Search for the cell housing the specified text and yield its (x, y) center coordinate. 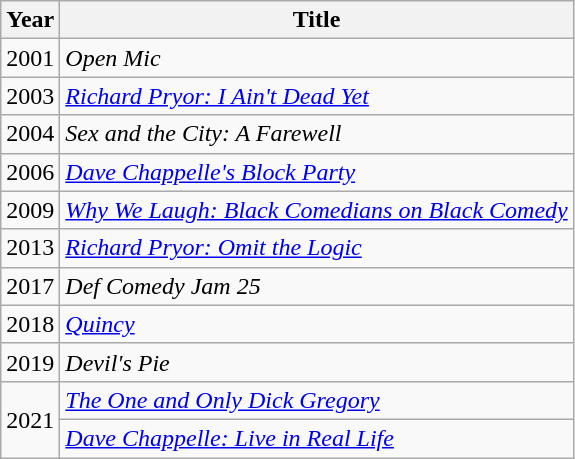
Title (316, 20)
Richard Pryor: I Ain't Dead Yet (316, 96)
Devil's Pie (316, 362)
2006 (30, 172)
2003 (30, 96)
2018 (30, 324)
Def Comedy Jam 25 (316, 286)
2009 (30, 210)
Quincy (316, 324)
2001 (30, 58)
Dave Chappelle: Live in Real Life (316, 438)
Richard Pryor: Omit the Logic (316, 248)
2004 (30, 134)
Why We Laugh: Black Comedians on Black Comedy (316, 210)
Open Mic (316, 58)
2019 (30, 362)
2013 (30, 248)
2017 (30, 286)
Year (30, 20)
The One and Only Dick Gregory (316, 400)
Sex and the City: A Farewell (316, 134)
Dave Chappelle's Block Party (316, 172)
2021 (30, 419)
